Search for the cell housing the specified text and yield its (X, Y) center coordinate. 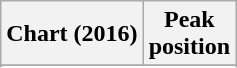
Chart (2016) (72, 34)
Peakposition (189, 34)
